Determine the [X, Y] coordinate at the center of the cell enclosing the given text.  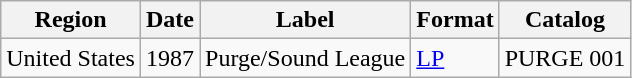
Date [170, 20]
Catalog [565, 20]
PURGE 001 [565, 58]
Format [455, 20]
LP [455, 58]
United States [71, 58]
Region [71, 20]
Purge/Sound League [306, 58]
1987 [170, 58]
Label [306, 20]
